Determine the (X, Y) coordinate at the center of the cell enclosing the given text.  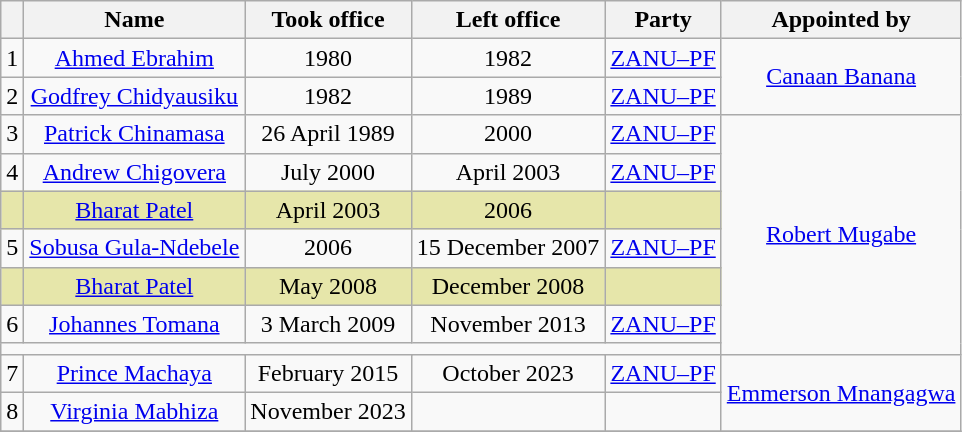
8 (12, 411)
Johannes Tomana (134, 324)
Appointed by (841, 20)
November 2023 (328, 411)
2000 (508, 134)
Name (134, 20)
1980 (328, 58)
Left office (508, 20)
Andrew Chigovera (134, 172)
December 2008 (508, 286)
6 (12, 324)
Ahmed Ebrahim (134, 58)
October 2023 (508, 373)
Patrick Chinamasa (134, 134)
5 (12, 248)
November 2013 (508, 324)
3 (12, 134)
Party (663, 20)
Prince Machaya (134, 373)
Sobusa Gula-Ndebele (134, 248)
2 (12, 96)
July 2000 (328, 172)
1989 (508, 96)
Virginia Mabhiza (134, 411)
Godfrey Chidyausiku (134, 96)
Robert Mugabe (841, 234)
15 December 2007 (508, 248)
7 (12, 373)
26 April 1989 (328, 134)
Emmerson Mnangagwa (841, 392)
Took office (328, 20)
1 (12, 58)
Canaan Banana (841, 77)
May 2008 (328, 286)
February 2015 (328, 373)
3 March 2009 (328, 324)
4 (12, 172)
